Find where the given text appears and provide that cell's center as (x, y) coordinate. 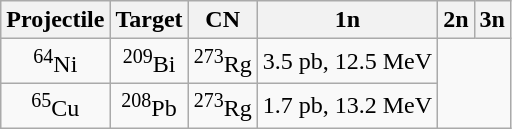
208Pb (149, 106)
1n (347, 20)
Projectile (56, 20)
64Ni (56, 62)
3n (492, 20)
65Cu (56, 106)
3.5 pb, 12.5 MeV (347, 62)
Target (149, 20)
2n (456, 20)
CN (222, 20)
209Bi (149, 62)
1.7 pb, 13.2 MeV (347, 106)
